Detect which cell encompasses the target text, then output its (x, y) center coordinate. 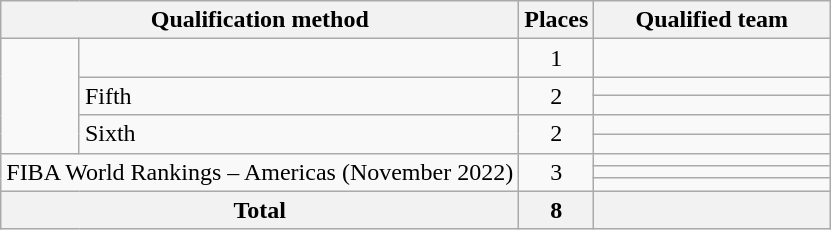
FIBA World Rankings – Americas (November 2022) (260, 172)
Qualification method (260, 20)
Places (556, 20)
Sixth (298, 134)
Qualified team (712, 20)
Fifth (298, 96)
8 (556, 210)
Total (260, 210)
3 (556, 172)
1 (556, 58)
